Return the [x, y] coordinate for the center point of the cell that contains the specified text.  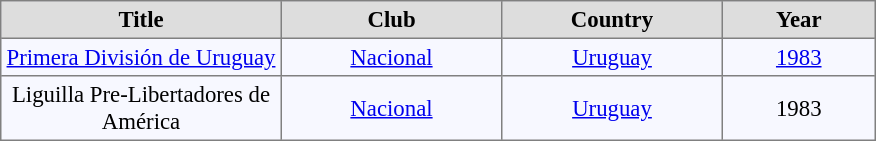
Liguilla Pre-Libertadores de América [141, 108]
Club [391, 20]
Country [612, 20]
Title [141, 20]
Primera División de Uruguay [141, 57]
Year [798, 20]
